Find where the given text appears and provide that cell's center as (X, Y) coordinate. 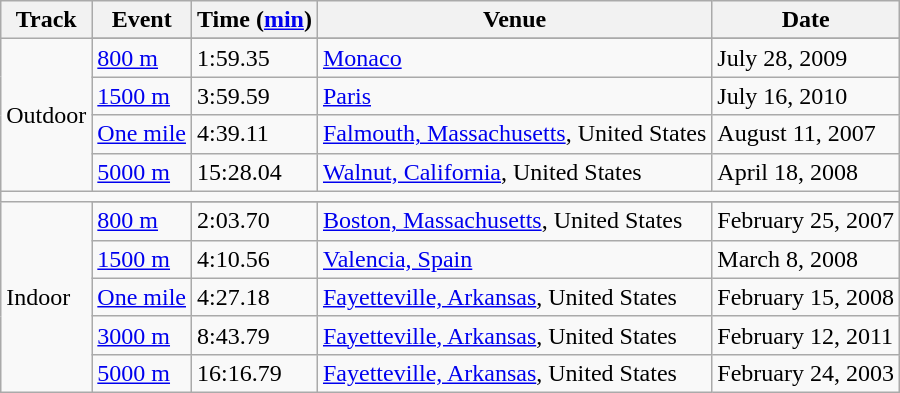
August 11, 2007 (806, 134)
16:16.79 (255, 373)
Time (min) (255, 20)
February 15, 2008 (806, 297)
2:03.70 (255, 221)
July 28, 2009 (806, 58)
Indoor (46, 297)
Valencia, Spain (514, 259)
4:27.18 (255, 297)
February 12, 2011 (806, 335)
4:10.56 (255, 259)
Venue (514, 20)
3000 m (142, 335)
Monaco (514, 58)
March 8, 2008 (806, 259)
8:43.79 (255, 335)
1:59.35 (255, 58)
Paris (514, 96)
Falmouth, Massachusetts, United States (514, 134)
April 18, 2008 (806, 172)
4:39.11 (255, 134)
Track (46, 20)
July 16, 2010 (806, 96)
Event (142, 20)
Date (806, 20)
February 25, 2007 (806, 221)
15:28.04 (255, 172)
Boston, Massachusetts, United States (514, 221)
Outdoor (46, 115)
3:59.59 (255, 96)
February 24, 2003 (806, 373)
Walnut, California, United States (514, 172)
